Capture the cell that displays the provided text and extract its (X, Y) central coordinate. 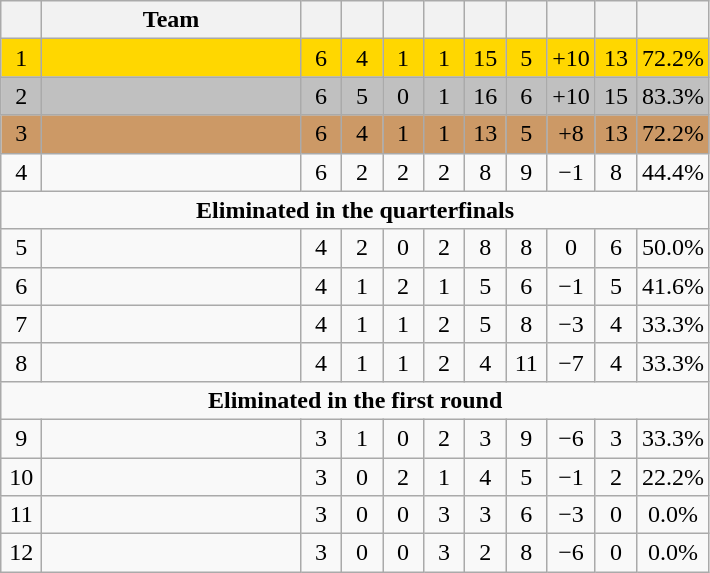
12 (22, 553)
41.6% (672, 286)
+8 (572, 134)
−7 (572, 362)
Eliminated in the first round (356, 400)
Eliminated in the quarterfinals (356, 210)
16 (486, 96)
10 (22, 477)
50.0% (672, 248)
22.2% (672, 477)
7 (22, 324)
44.4% (672, 172)
Team (172, 20)
83.3% (672, 96)
